Pinpoint the cell where the given text exists, returning its [x, y] midpoint coordinate. 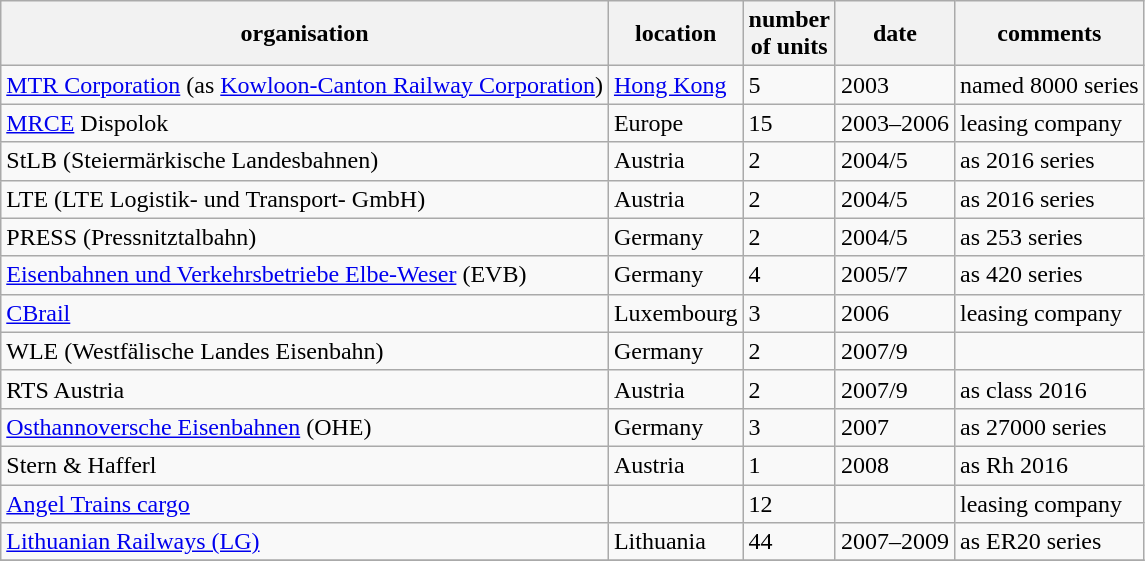
as 27000 series [1049, 427]
4 [789, 275]
MRCE Dispolok [305, 123]
CBrail [305, 313]
2003–2006 [894, 123]
1 [789, 465]
comments [1049, 34]
44 [789, 542]
Osthannoversche Eisenbahnen (OHE) [305, 427]
2003 [894, 85]
as 253 series [1049, 237]
as 420 series [1049, 275]
2007 [894, 427]
2008 [894, 465]
StLB (Steiermärkische Landesbahnen) [305, 161]
WLE (Westfälische Landes Eisenbahn) [305, 351]
15 [789, 123]
2005/7 [894, 275]
Angel Trains cargo [305, 503]
MTR Corporation (as Kowloon-Canton Railway Corporation) [305, 85]
as class 2016 [1049, 389]
Europe [676, 123]
as ER20 series [1049, 542]
PRESS (Pressnitztalbahn) [305, 237]
Stern & Hafferl [305, 465]
location [676, 34]
numberof units [789, 34]
Lithuanian Railways (LG) [305, 542]
Lithuania [676, 542]
organisation [305, 34]
named 8000 series [1049, 85]
2007–2009 [894, 542]
5 [789, 85]
Luxembourg [676, 313]
Hong Kong [676, 85]
as Rh 2016 [1049, 465]
Eisenbahnen und Verkehrsbetriebe Elbe-Weser (EVB) [305, 275]
12 [789, 503]
2006 [894, 313]
RTS Austria [305, 389]
LTE (LTE Logistik- und Transport- GmbH) [305, 199]
date [894, 34]
